Detect which cell encompasses the target text, then output its (X, Y) center coordinate. 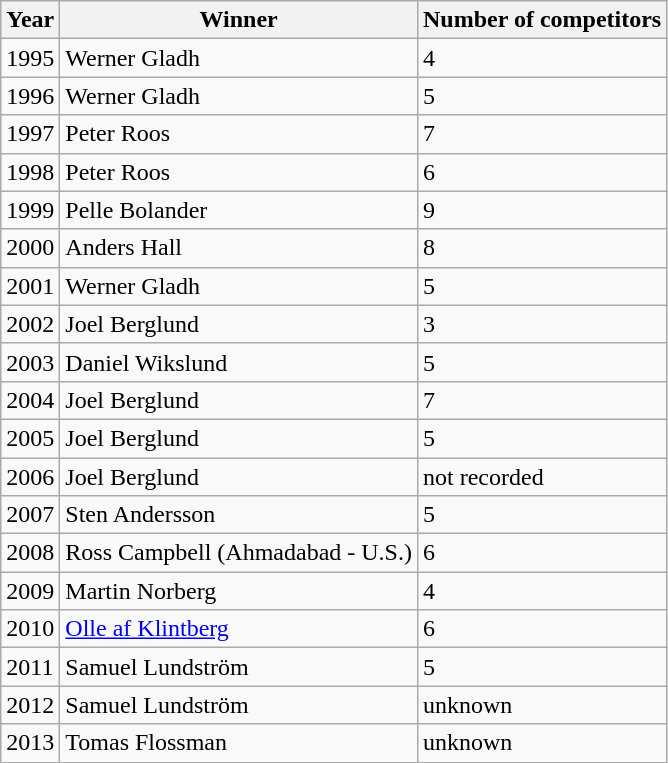
Number of competitors (542, 20)
2003 (30, 362)
2012 (30, 705)
1999 (30, 210)
2000 (30, 248)
Year (30, 20)
2008 (30, 553)
2005 (30, 438)
9 (542, 210)
2009 (30, 591)
2004 (30, 400)
not recorded (542, 477)
2002 (30, 324)
Olle af Klintberg (239, 629)
2013 (30, 743)
Daniel Wikslund (239, 362)
Sten Andersson (239, 515)
Anders Hall (239, 248)
1998 (30, 172)
1995 (30, 58)
8 (542, 248)
Tomas Flossman (239, 743)
2011 (30, 667)
3 (542, 324)
1997 (30, 134)
Ross Campbell (Ahmadabad - U.S.) (239, 553)
Pelle Bolander (239, 210)
2007 (30, 515)
Martin Norberg (239, 591)
2006 (30, 477)
2010 (30, 629)
Winner (239, 20)
2001 (30, 286)
1996 (30, 96)
